Determine the [x, y] coordinate at the center of the cell enclosing the given text.  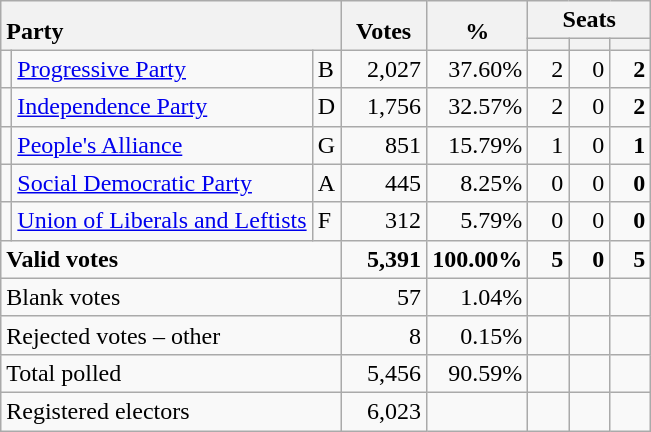
100.00% [478, 259]
1,756 [384, 107]
90.59% [478, 373]
Progressive Party [162, 69]
Valid votes [171, 259]
Social Democratic Party [162, 183]
6,023 [384, 411]
312 [384, 221]
5.79% [478, 221]
57 [384, 297]
Seats [590, 20]
8 [384, 335]
5,456 [384, 373]
B [326, 69]
2,027 [384, 69]
37.60% [478, 69]
32.57% [478, 107]
Blank votes [171, 297]
D [326, 107]
851 [384, 145]
Votes [384, 26]
15.79% [478, 145]
Registered electors [171, 411]
A [326, 183]
1.04% [478, 297]
0.15% [478, 335]
Party [171, 26]
F [326, 221]
445 [384, 183]
Union of Liberals and Leftists [162, 221]
8.25% [478, 183]
Independence Party [162, 107]
G [326, 145]
Rejected votes – other [171, 335]
People's Alliance [162, 145]
% [478, 26]
Total polled [171, 373]
5,391 [384, 259]
